Determine the [X, Y] coordinate at the center of the cell enclosing the given text.  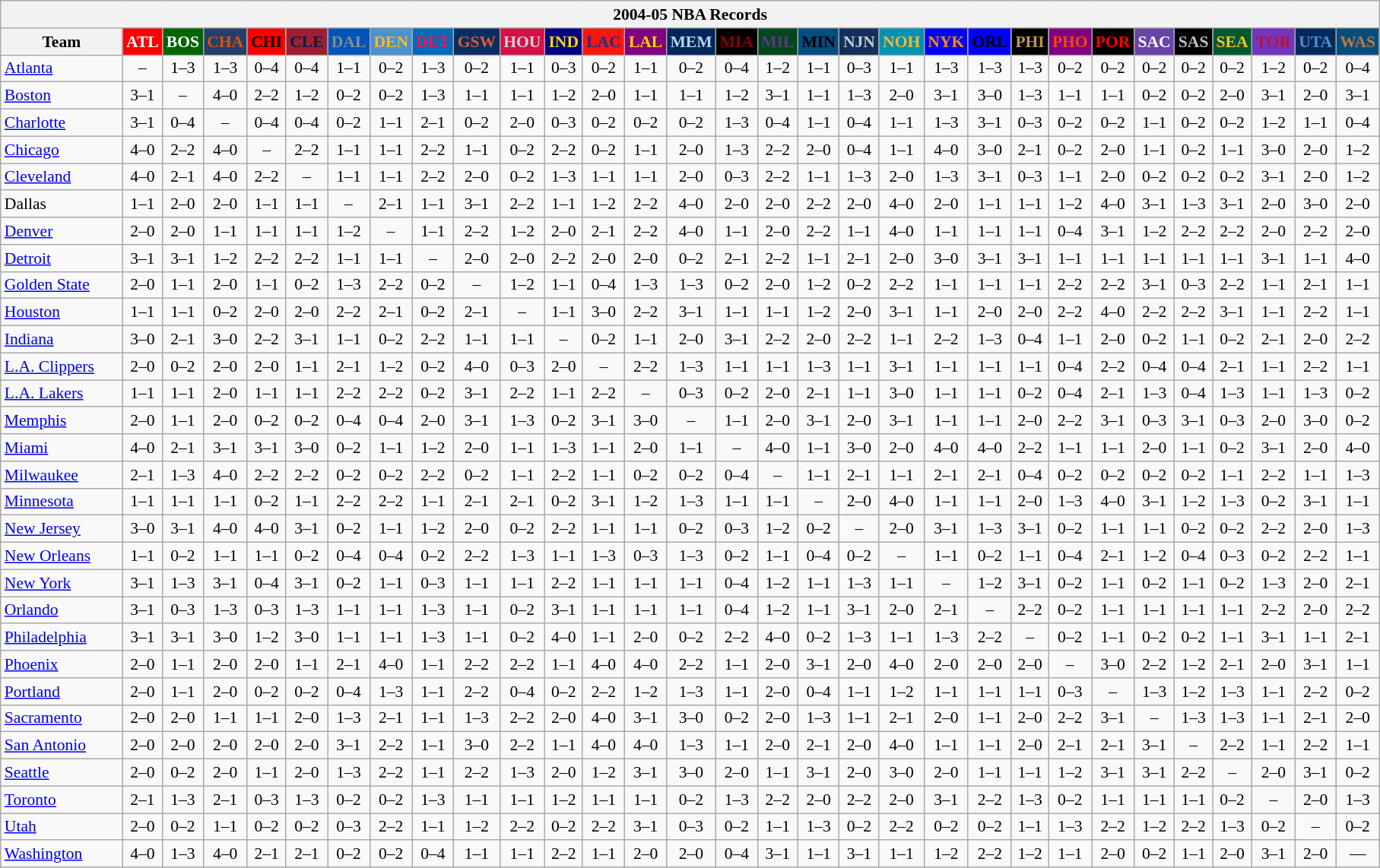
Milwaukee [62, 475]
NOH [902, 42]
Sacramento [62, 718]
Orlando [62, 610]
Boston [62, 96]
Memphis [62, 421]
PHI [1029, 42]
SAS [1194, 42]
SAC [1154, 42]
MIA [737, 42]
Cleveland [62, 177]
LAL [646, 42]
PHO [1071, 42]
GSW [477, 42]
LAC [604, 42]
IND [563, 42]
CHA [225, 42]
POR [1113, 42]
CLE [307, 42]
Washington [62, 854]
WAS [1358, 42]
DET [433, 42]
Denver [62, 231]
L.A. Clippers [62, 366]
Minnesota [62, 502]
TOR [1274, 42]
Seattle [62, 773]
Philadelphia [62, 638]
Portland [62, 692]
New York [62, 583]
DAL [349, 42]
ORL [990, 42]
Chicago [62, 150]
SEA [1232, 42]
Detroit [62, 258]
MEM [690, 42]
HOU [522, 42]
San Antonio [62, 746]
ATL [143, 42]
Indiana [62, 340]
New Jersey [62, 529]
MIN [818, 42]
NYK [946, 42]
DEN [391, 42]
NJN [859, 42]
2004-05 NBA Records [690, 14]
New Orleans [62, 556]
Miami [62, 448]
UTA [1315, 42]
Dallas [62, 204]
Phoenix [62, 664]
Toronto [62, 800]
— [1358, 854]
Houston [62, 312]
Team [62, 42]
L.A. Lakers [62, 394]
BOS [182, 42]
Utah [62, 827]
MIL [777, 42]
Atlanta [62, 68]
Charlotte [62, 123]
CHI [266, 42]
Golden State [62, 285]
